Detect which cell encompasses the target text, then output its [x, y] center coordinate. 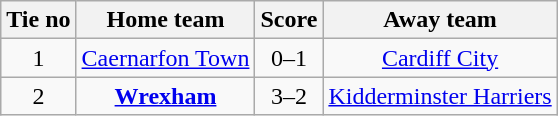
Away team [440, 20]
Tie no [38, 20]
Kidderminster Harriers [440, 96]
Score [289, 20]
Wrexham [166, 96]
3–2 [289, 96]
Caernarfon Town [166, 58]
0–1 [289, 58]
Home team [166, 20]
2 [38, 96]
1 [38, 58]
Cardiff City [440, 58]
